Identify which cell holds the provided text, then report its [X, Y] central coordinate. 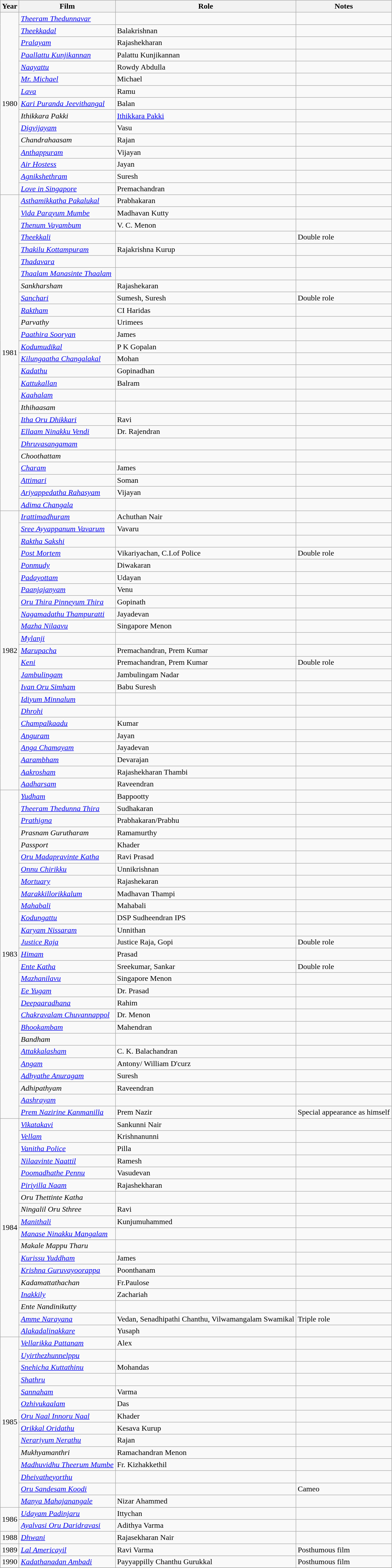
Theeram Thedunna Thira [67, 808]
Fr.Paulose [206, 1282]
Vasu [206, 128]
Oru Sandesam Koodi [67, 1489]
Ravi Prasad [206, 857]
Vellam [67, 1137]
Ivan Oru Simham [67, 687]
Fr. Kizhakkethil [206, 1465]
Ellaam Ninakku Vendi [67, 432]
Vikariyachan, C.I.of Police [206, 553]
Angam [67, 1064]
Post Mortem [67, 553]
Adima Changala [67, 504]
Poonthanam [206, 1270]
Prem Nazirine Kanmanilla [67, 1112]
Yudham [67, 796]
Prem Nazir [206, 1112]
Oru Naal Innoru Naal [67, 1416]
Ravi Varma [206, 1550]
Piriyilla Naam [67, 1185]
Venu [206, 590]
Justice Raja [67, 942]
Rowdy Abdulla [206, 67]
Ramesh [206, 1161]
Vavaru [206, 529]
1986 [10, 1519]
Aadharsam [67, 784]
Madhavan Thampi [206, 893]
Balram [206, 383]
Oru Madapravinte Katha [67, 857]
Adhipathyam [67, 1088]
Udayam Padinjaru [67, 1513]
Prabhakaran/Prabhu [206, 821]
1983 [10, 954]
Urimees [206, 322]
Das [206, 1404]
Pilla [206, 1149]
Manase Ninakku Mangalam [67, 1234]
1988 [10, 1538]
Dhruvasangamam [67, 444]
Mohandas [206, 1367]
Paanjajanyam [67, 590]
Achuthan Nair [206, 517]
Ente Nandinikutty [67, 1307]
Deepaaradhana [67, 1003]
Ramachandran Menon [206, 1452]
Sumesh, Suresh [206, 298]
Alakadalinakkare [67, 1331]
Theeram Thedunnavar [67, 19]
Sanchari [67, 298]
Kodumudikal [67, 346]
Keni [67, 663]
Sannaham [67, 1392]
Rajashekharan Thambi [206, 772]
Bhookambam [67, 1027]
Asthamikkatha Pakalukal [67, 201]
Itha Oru Dhikkari [67, 420]
Sankharsham [67, 286]
Sree Ayyappanum Vavarum [67, 529]
Ee Yugam [67, 991]
Vellarikka Pattanam [67, 1343]
Marakkillorikkalum [67, 893]
Onnu Chirikku [67, 869]
Rajakrishna Kurup [206, 249]
Notes [344, 6]
Charam [67, 468]
Kumar [206, 723]
Mortuary [67, 881]
Dr. Menon [206, 1015]
Zachariah [206, 1294]
Lava [67, 91]
Mazhanilavu [67, 979]
Kadathanadan Ambadi [67, 1562]
Passport [67, 845]
Makale Mappu Tharu [67, 1246]
1990 [10, 1562]
Kaahalam [67, 395]
Ponmudy [67, 565]
Kesava Kurup [206, 1428]
Anga Chamayam [67, 748]
Thaalam Manasinte Thaalam [67, 274]
Choothattam [67, 456]
Ramamurthy [206, 833]
Palattu Kunjikannan [206, 55]
Pralayam [67, 43]
Triple role [344, 1319]
Nizar Ahammed [206, 1501]
1985 [10, 1422]
Role [206, 6]
Theekkadal [67, 31]
Manya Mahajanangale [67, 1501]
Antony/ William D'curz [206, 1064]
Sreekumar, Sankar [206, 966]
Aarambham [67, 760]
Dhrohi [67, 711]
1982 [10, 650]
Soman [206, 480]
Dr. Prasad [206, 991]
Adithya Varma [206, 1526]
Idiyum Minnalum [67, 699]
P K Gopalan [206, 346]
Vida Parayum Mumbe [67, 213]
Nerariyum Nerathu [67, 1440]
Rajasekharan Nair [206, 1538]
Gopinath [206, 602]
Thenum Vayambum [67, 225]
Kunjumuhammed [206, 1222]
Diwakaran [206, 565]
Irattimadhuram [67, 517]
Krishna Guruvayoorappa [67, 1270]
Ramu [206, 91]
Poomadhathe Pennu [67, 1173]
Nagamadathu Thampuratti [67, 614]
Naayattu [67, 67]
Unnithan [206, 930]
1984 [10, 1227]
Kadamattathachan [67, 1282]
Premachandran [206, 189]
Dheivatheyorthu [67, 1477]
Prathigna [67, 821]
Kodungattu [67, 918]
Champalkaadu [67, 723]
Year [10, 6]
Babu Suresh [206, 687]
Ittychan [206, 1513]
Marupacha [67, 650]
Dr. Rajendran [206, 432]
Special appearance as himself [344, 1112]
Padayottam [67, 578]
Inakkily [67, 1294]
Ozhivukaalam [67, 1404]
1989 [10, 1550]
Michael [206, 79]
Film [67, 6]
Mukhyamanthri [67, 1452]
Vasudevan [206, 1173]
Cameo [344, 1489]
Attimari [67, 480]
Oru Thira Pinneyum Thira [67, 602]
Paallattu Kunjikannan [67, 55]
Devarajan [206, 760]
1981 [10, 353]
Vedan, Senadhipathi Chanthu, Vilwamangalam Swamikal [206, 1319]
Chandrahaasam [67, 140]
DSP Sudheendran IPS [206, 918]
Digvijayam [67, 128]
Vanitha Police [67, 1149]
Snehicha Kuttathinu [67, 1367]
Kilungaatha Changalakal [67, 359]
Sudhakaran [206, 808]
Uyirthezhunnelppu [67, 1355]
Kadathu [67, 371]
Jambulingam [67, 675]
Vikatakavi [67, 1124]
Kurissu Yuddham [67, 1258]
Parvathy [67, 322]
Balan [206, 103]
Manithali [67, 1222]
1980 [10, 103]
Orikkal Oridathu [67, 1428]
Raktham [67, 310]
Rahim [206, 1003]
Nilaavinte Naattil [67, 1161]
Madhuvidhu Theerum Mumbe [67, 1465]
Payyappilly Chanthu Gurukkal [206, 1562]
Anthappuram [67, 152]
Bappootty [206, 796]
Mazha Nilaavu [67, 626]
Thadavara [67, 261]
Krishnanunni [206, 1137]
Karyam Nissaram [67, 930]
Ariyappedatha Rahasyam [67, 492]
Air Hostess [67, 164]
Ayalvasi Oru Daridravasi [67, 1526]
Mylanji [67, 638]
Paathira Sooryan [67, 334]
Attakkalasham [67, 1051]
CI Haridas [206, 310]
Prasad [206, 954]
Alex [206, 1343]
Yusaph [206, 1331]
Prasnam Gurutharam [67, 833]
Oru Thettinte Katha [67, 1197]
Madhavan Kutty [206, 213]
Kari Puranda Jeevithangal [67, 103]
Unnikrishnan [206, 869]
Ente Katha [67, 966]
Shathru [67, 1380]
Aakrosham [67, 772]
Kattukallan [67, 383]
Mohan [206, 359]
Raktha Sakshi [67, 541]
Aashrayam [67, 1100]
Dhwani [67, 1538]
Mr. Michael [67, 79]
Mahendran [206, 1027]
Amme Narayana [67, 1319]
Theekkali [67, 237]
Lal Americayil [67, 1550]
Himam [67, 954]
Ithihaasam [67, 407]
Thakilu Kottampuram [67, 249]
Agnikshethram [67, 177]
Chakravalam Chuvannappol [67, 1015]
Balakrishnan [206, 31]
Udayan [206, 578]
Jambulingam Nadar [206, 675]
Justice Raja, Gopi [206, 942]
C. K. Balachandran [206, 1051]
Varma [206, 1392]
Adhyathe Anuragam [67, 1076]
Bandham [67, 1039]
Love in Singapore [67, 189]
V. C. Menon [206, 225]
Sankunni Nair [206, 1124]
Anguram [67, 735]
Gopinadhan [206, 371]
Prabhakaran [206, 201]
Ningalil Oru Sthree [67, 1209]
